Provide the (X, Y) coordinate of the cell's center where the given text is located.  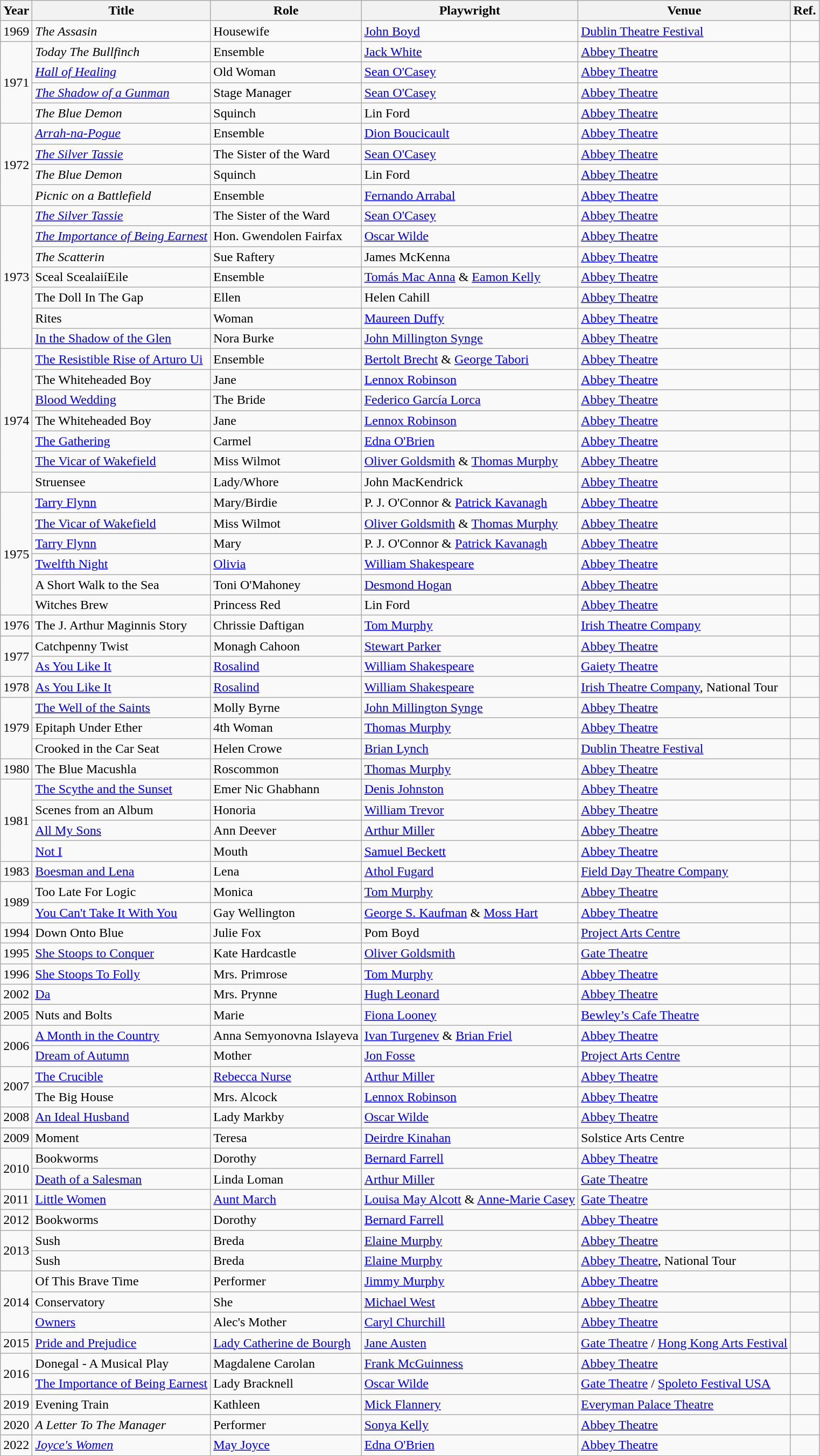
Roscommon (286, 769)
Monagh Cahoon (286, 646)
Desmond Hogan (469, 584)
Fernando Arrabal (469, 195)
Pom Boyd (469, 933)
Hon. Gwendolen Fairfax (286, 236)
Lady/Whore (286, 482)
Teresa (286, 1138)
Scenes from an Album (122, 810)
May Joyce (286, 1445)
Hall of Healing (122, 72)
Bewley’s Cafe Theatre (684, 1015)
Michael West (469, 1302)
2008 (16, 1117)
Honoria (286, 810)
Arrah-na-Pogue (122, 134)
1983 (16, 871)
Ellen (286, 298)
Hugh Leonard (469, 995)
The Big House (122, 1097)
Chrissie Daftigan (286, 626)
Woman (286, 318)
Da (122, 995)
Title (122, 11)
Dion Boucicault (469, 134)
Picnic on a Battlefield (122, 195)
1971 (16, 82)
Sue Raftery (286, 257)
Oliver Goldsmith (469, 954)
Struensee (122, 482)
Today The Bullfinch (122, 52)
Ref. (804, 11)
The Scatterin (122, 257)
1977 (16, 656)
Mick Flannery (469, 1404)
Little Women (122, 1199)
Nora Burke (286, 339)
Gate Theatre / Spoleto Festival USA (684, 1384)
2019 (16, 1404)
A Month in the Country (122, 1035)
Brian Lynch (469, 748)
Epitaph Under Ether (122, 728)
1989 (16, 902)
1980 (16, 769)
Jane Austen (469, 1343)
Of This Brave Time (122, 1282)
In the Shadow of the Glen (122, 339)
2020 (16, 1425)
2015 (16, 1343)
The Blue Macushla (122, 769)
Blood Wedding (122, 400)
The Scythe and the Sunset (122, 789)
All My Sons (122, 830)
The Well of the Saints (122, 708)
Mrs. Primrose (286, 974)
Molly Byrne (286, 708)
Twelfth Night (122, 564)
Sonya Kelly (469, 1425)
The J. Arthur Maginnis Story (122, 626)
2002 (16, 995)
Frank McGuinness (469, 1363)
A Letter To The Manager (122, 1425)
Caryl Churchill (469, 1322)
The Resistible Rise of Arturo Ui (122, 359)
Aunt March (286, 1199)
Alec's Mother (286, 1322)
Irish Theatre Company, National Tour (684, 687)
2007 (16, 1087)
Stewart Parker (469, 646)
Mouth (286, 851)
Boesman and Lena (122, 871)
1981 (16, 820)
2022 (16, 1445)
Playwright (469, 11)
Nuts and Bolts (122, 1015)
1975 (16, 554)
2012 (16, 1220)
Kate Hardcastle (286, 954)
Mrs. Alcock (286, 1097)
Everyman Palace Theatre (684, 1404)
A Short Walk to the Sea (122, 584)
Fiona Looney (469, 1015)
Joyce's Women (122, 1445)
Athol Fugard (469, 871)
Jack White (469, 52)
The Gathering (122, 441)
Helen Cahill (469, 298)
Anna Semyonovna Islayeva (286, 1035)
2011 (16, 1199)
She (286, 1302)
Magdalene Carolan (286, 1363)
Field Day Theatre Company (684, 871)
John Boyd (469, 31)
Death of a Salesman (122, 1179)
Samuel Beckett (469, 851)
Princess Red (286, 605)
The Doll In The Gap (122, 298)
1974 (16, 421)
1995 (16, 954)
Moment (122, 1138)
Ann Deever (286, 830)
Linda Loman (286, 1179)
Olivia (286, 564)
The Shadow of a Gunman (122, 93)
Lady Bracknell (286, 1384)
Too Late For Logic (122, 892)
John MacKendrick (469, 482)
Donegal - A Musical Play (122, 1363)
The Bride (286, 400)
Kathleen (286, 1404)
2005 (16, 1015)
Abbey Theatre, National Tour (684, 1261)
Mary (286, 543)
Owners (122, 1322)
Rites (122, 318)
Ivan Turgenev & Brian Friel (469, 1035)
Down Onto Blue (122, 933)
Maureen Duffy (469, 318)
The Assasin (122, 31)
The Crucible (122, 1076)
Mrs. Prynne (286, 995)
1969 (16, 31)
Catchpenny Twist (122, 646)
Gay Wellington (286, 913)
An Ideal Husband (122, 1117)
Gate Theatre / Hong Kong Arts Festival (684, 1343)
Irish Theatre Company (684, 626)
Rebecca Nurse (286, 1076)
James McKenna (469, 257)
1996 (16, 974)
Dream of Autumn (122, 1056)
Denis Johnston (469, 789)
Julie Fox (286, 933)
Evening Train (122, 1404)
Housewife (286, 31)
Toni O'Mahoney (286, 584)
1994 (16, 933)
1973 (16, 277)
Not I (122, 851)
Crooked in the Car Seat (122, 748)
2006 (16, 1046)
Solstice Arts Centre (684, 1138)
Year (16, 11)
1978 (16, 687)
George S. Kaufman & Moss Hart (469, 913)
Emer Nic Ghabhann (286, 789)
Pride and Prejudice (122, 1343)
1972 (16, 164)
William Trevor (469, 810)
Federico García Lorca (469, 400)
Old Woman (286, 72)
Deirdre Kinahan (469, 1138)
Marie (286, 1015)
Lena (286, 871)
1979 (16, 728)
2014 (16, 1302)
She Stoops To Folly (122, 974)
2013 (16, 1250)
Sceal ScealaiíEile (122, 277)
Gaiety Theatre (684, 667)
Mother (286, 1056)
Bertolt Brecht & George Tabori (469, 359)
2009 (16, 1138)
She Stoops to Conquer (122, 954)
Stage Manager (286, 93)
Louisa May Alcott & Anne-Marie Casey (469, 1199)
Jimmy Murphy (469, 1282)
Helen Crowe (286, 748)
Role (286, 11)
1976 (16, 626)
Tomás Mac Anna & Eamon Kelly (469, 277)
Lady Markby (286, 1117)
You Can't Take It With You (122, 913)
2016 (16, 1374)
2010 (16, 1168)
Lady Catherine de Bourgh (286, 1343)
Mary/Birdie (286, 502)
Witches Brew (122, 605)
Jon Fosse (469, 1056)
Conservatory (122, 1302)
Carmel (286, 441)
Monica (286, 892)
Venue (684, 11)
4th Woman (286, 728)
